For the text-containing cell, return its midpoint in [x, y] coordinate format. 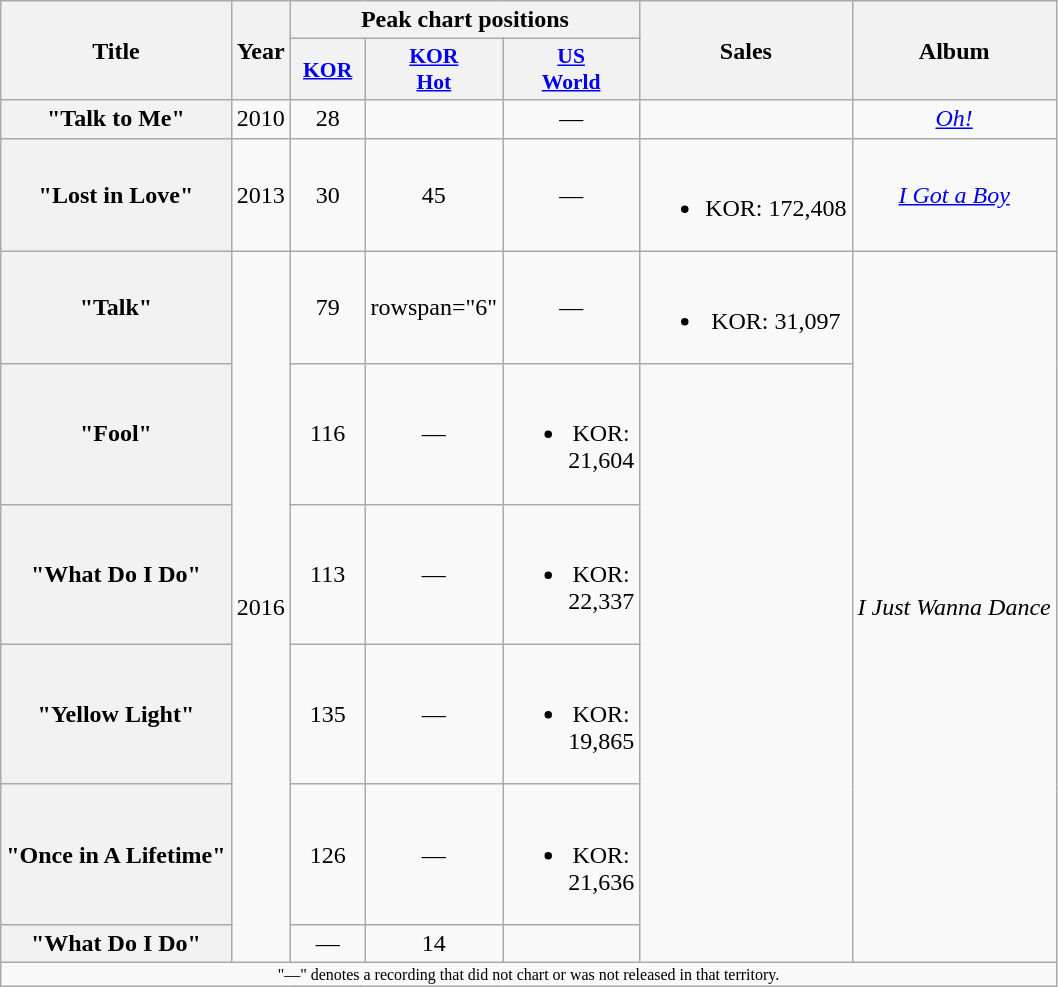
"Lost in Love" [116, 194]
KOR: 19,865 [572, 714]
USWorld [572, 70]
2010 [260, 119]
79 [328, 308]
KOR: 21,604 [572, 434]
Peak chart positions [464, 20]
"Talk to Me" [116, 119]
KOR: 22,337 [572, 574]
113 [328, 574]
28 [328, 119]
"Fool" [116, 434]
45 [434, 194]
30 [328, 194]
Sales [746, 50]
"Yellow Light" [116, 714]
"Talk" [116, 308]
KOR: 21,636 [572, 854]
Album [954, 50]
2016 [260, 606]
KORHot [434, 70]
KOR: 172,408 [746, 194]
135 [328, 714]
KOR [328, 70]
Title [116, 50]
126 [328, 854]
"—" denotes a recording that did not chart or was not released in that territory. [528, 974]
KOR: 31,097 [746, 308]
116 [328, 434]
Year [260, 50]
I Got a Boy [954, 194]
2013 [260, 194]
Oh! [954, 119]
14 [434, 943]
rowspan="6" [434, 308]
"Once in A Lifetime" [116, 854]
I Just Wanna Dance [954, 606]
